Return the (x, y) coordinate for the center point of the cell that contains the specified text.  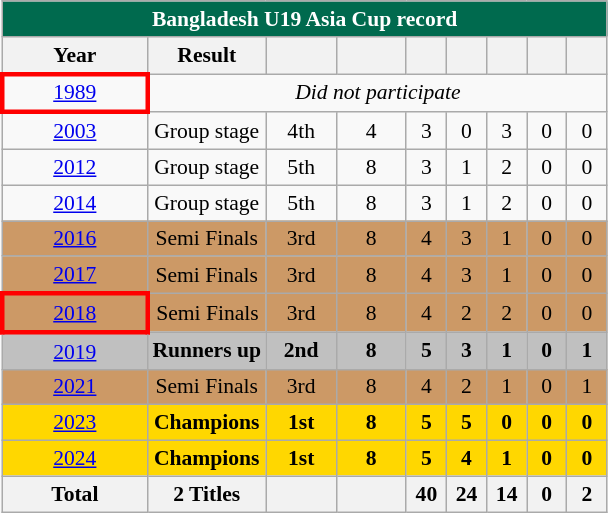
2019 (74, 350)
Did not participate (377, 94)
24 (466, 494)
2014 (74, 203)
2018 (74, 314)
2024 (74, 459)
2017 (74, 276)
Bangladesh U19 Asia Cup record (304, 19)
40 (426, 494)
2023 (74, 423)
Runners up (206, 350)
Total (74, 494)
2 Titles (206, 494)
Result (206, 56)
4th (301, 132)
2nd (301, 350)
1989 (74, 94)
Year (74, 56)
14 (507, 494)
2016 (74, 239)
2012 (74, 168)
2021 (74, 387)
2003 (74, 132)
